Determine the (x, y) coordinate at the center of the cell enclosing the given text.  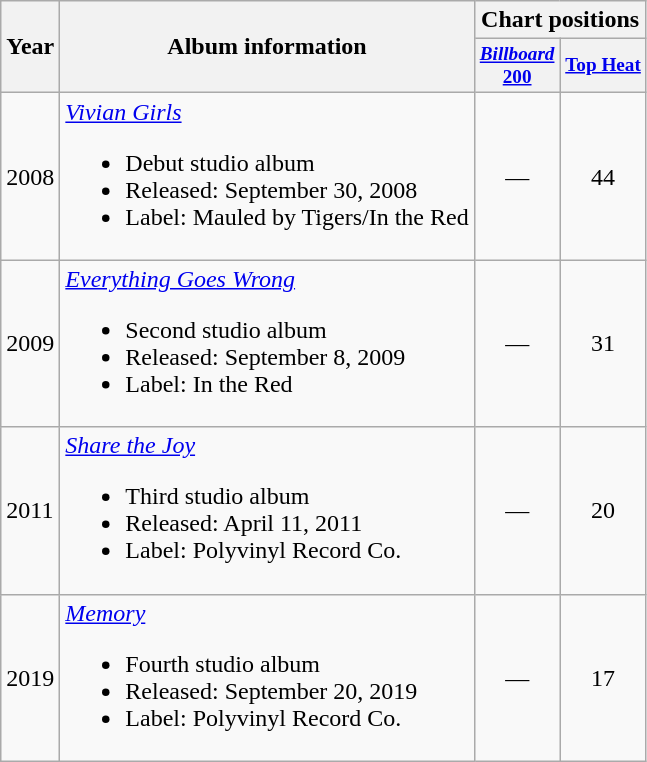
17 (603, 678)
2019 (30, 678)
Share the JoyThird studio albumReleased: April 11, 2011Label: Polyvinyl Record Co. (267, 510)
2008 (30, 176)
Album information (267, 47)
20 (603, 510)
2009 (30, 344)
Chart positions (560, 20)
Billboard 200 (517, 66)
Vivian GirlsDebut studio albumReleased: September 30, 2008Label: Mauled by Tigers/In the Red (267, 176)
31 (603, 344)
MemoryFourth studio albumReleased: September 20, 2019Label: Polyvinyl Record Co. (267, 678)
44 (603, 176)
Top Heat (603, 66)
Everything Goes WrongSecond studio albumReleased: September 8, 2009Label: In the Red (267, 344)
2011 (30, 510)
Year (30, 47)
